Pinpoint the cell where the given text exists, returning its [x, y] midpoint coordinate. 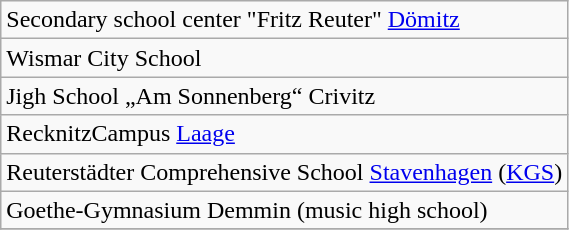
Reuterstädter Comprehensive School Stavenhagen (KGS) [284, 172]
RecknitzCampus Laage [284, 134]
Goethe-Gymnasium Demmin (music high school) [284, 210]
Secondary school center "Fritz Reuter" Dömitz [284, 20]
Jigh School „Am Sonnenberg“ Crivitz [284, 96]
Wismar City School [284, 58]
